Return (x, y) of the center of cell containing provided text 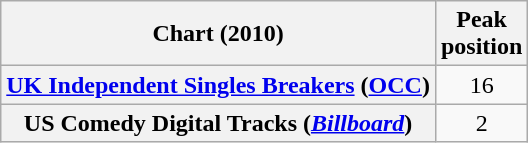
Peakposition (481, 34)
16 (481, 85)
US Comedy Digital Tracks (Billboard) (218, 123)
2 (481, 123)
Chart (2010) (218, 34)
UK Independent Singles Breakers (OCC) (218, 85)
